Return [x, y] of the center of cell containing provided text 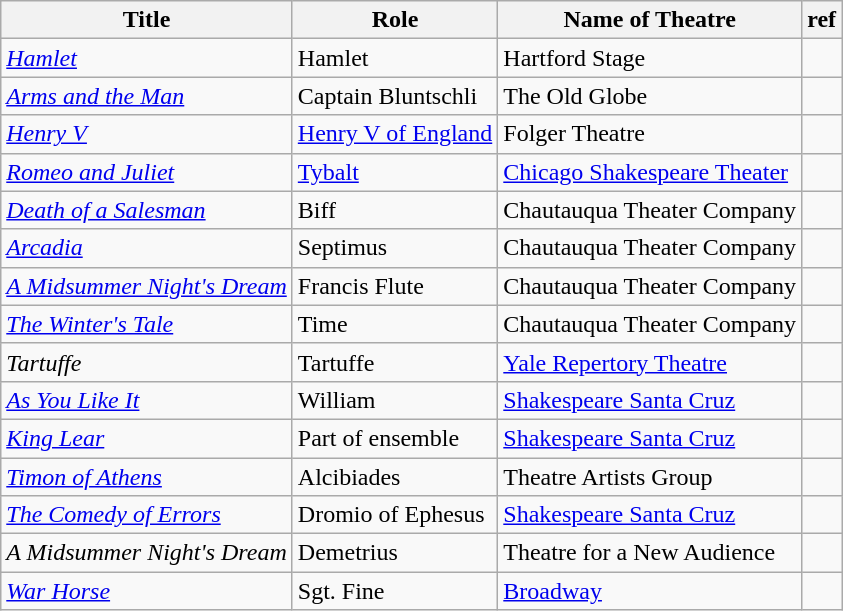
ref [822, 20]
War Horse [147, 591]
Demetrius [394, 553]
Septimus [394, 248]
William [394, 400]
Alcibiades [394, 477]
Theatre for a New Audience [650, 553]
Theatre Artists Group [650, 477]
Henry V of England [394, 134]
Chicago Shakespeare Theater [650, 172]
Time [394, 324]
Death of a Salesman [147, 210]
The Comedy of Errors [147, 515]
Broadway [650, 591]
Tybalt [394, 172]
Henry V [147, 134]
Role [394, 20]
Arcadia [147, 248]
Francis Flute [394, 286]
The Winter's Tale [147, 324]
Arms and the Man [147, 96]
Captain Bluntschli [394, 96]
Title [147, 20]
The Old Globe [650, 96]
As You Like It [147, 400]
Sgt. Fine [394, 591]
King Lear [147, 438]
Yale Repertory Theatre [650, 362]
Folger Theatre [650, 134]
Timon of Athens [147, 477]
Biff [394, 210]
Part of ensemble [394, 438]
Name of Theatre [650, 20]
Hartford Stage [650, 58]
Romeo and Juliet [147, 172]
Dromio of Ephesus [394, 515]
